Determine the [x, y] coordinate at the center of the cell enclosing the given text.  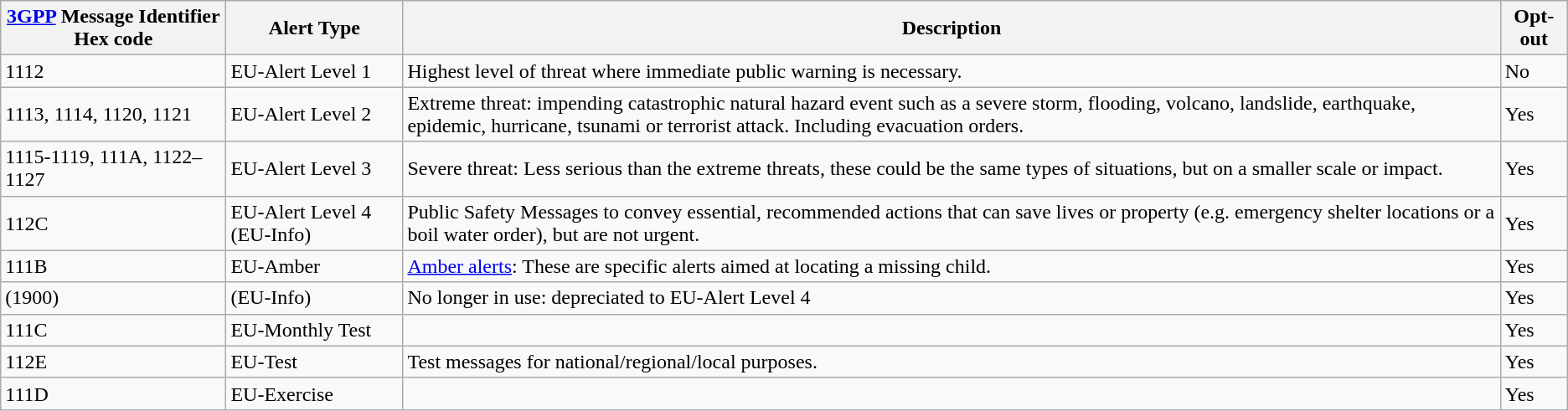
Severe threat: Less serious than the extreme threats, these could be the same types of situations, but on a smaller scale or impact. [952, 169]
(1900) [114, 298]
Test messages for national/regional/local purposes. [952, 362]
EU-Alert Level 3 [315, 169]
No [1534, 71]
Opt-out [1534, 28]
(EU-Info) [315, 298]
No longer in use: depreciated to EU-Alert Level 4 [952, 298]
EU-Alert Level 4 (EU-Info) [315, 223]
1113, 1114, 1120, 1121 [114, 114]
3GPP Message Identifier Hex code [114, 28]
EU-Exercise [315, 393]
1115-1119, 111A, 1122–1127 [114, 169]
1112 [114, 71]
112E [114, 362]
Amber alerts: These are specific alerts aimed at locating a missing child. [952, 266]
EU-Amber [315, 266]
112C [114, 223]
EU-Test [315, 362]
EU-Alert Level 2 [315, 114]
EU-Monthly Test [315, 330]
111D [114, 393]
111B [114, 266]
Description [952, 28]
Alert Type [315, 28]
Highest level of threat where immediate public warning is necessary. [952, 71]
EU-Alert Level 1 [315, 71]
111C [114, 330]
